Detect which cell encompasses the target text, then output its [x, y] center coordinate. 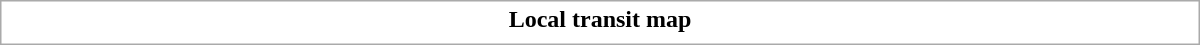
Local transit map [600, 19]
